Determine the [X, Y] coordinate at the center of the cell enclosing the given text.  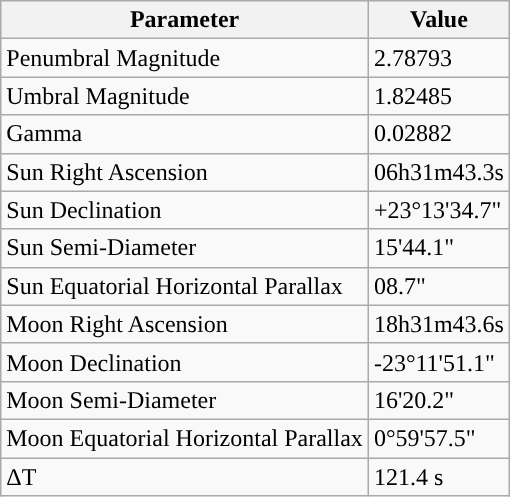
ΔT [185, 477]
15'44.1" [438, 248]
0.02882 [438, 134]
Value [438, 20]
Moon Declination [185, 362]
0°59'57.5" [438, 438]
Moon Semi-Diameter [185, 400]
16'20.2" [438, 400]
Parameter [185, 20]
Moon Right Ascension [185, 324]
2.78793 [438, 58]
-23°11'51.1" [438, 362]
06h31m43.3s [438, 172]
1.82485 [438, 96]
08.7" [438, 286]
Moon Equatorial Horizontal Parallax [185, 438]
Sun Right Ascension [185, 172]
Penumbral Magnitude [185, 58]
Umbral Magnitude [185, 96]
Gamma [185, 134]
Sun Declination [185, 210]
18h31m43.6s [438, 324]
+23°13'34.7" [438, 210]
Sun Semi-Diameter [185, 248]
Sun Equatorial Horizontal Parallax [185, 286]
121.4 s [438, 477]
